Identify which cell holds the provided text, then report its [X, Y] central coordinate. 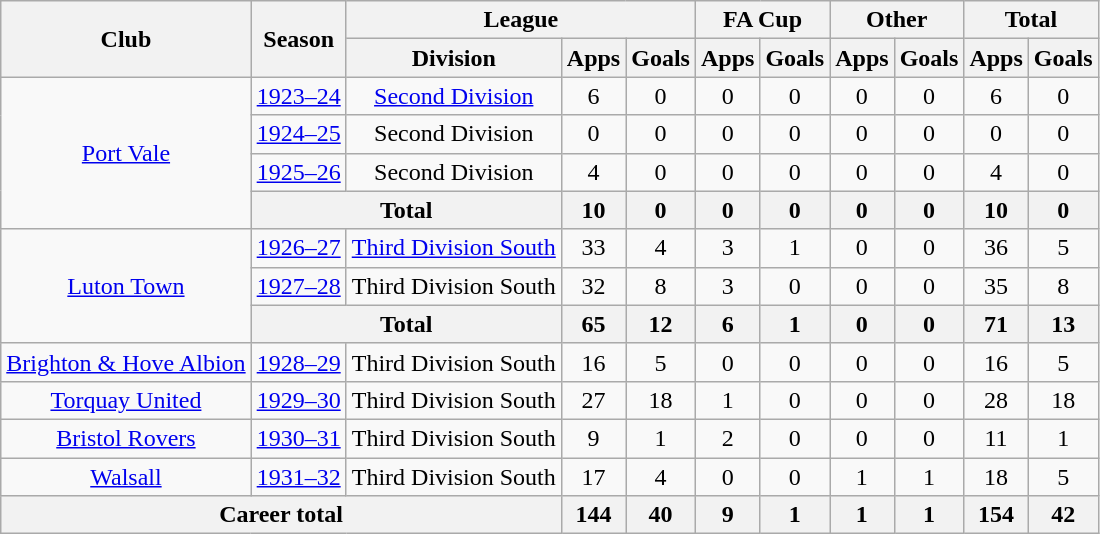
Port Vale [126, 153]
Club [126, 39]
13 [1063, 324]
Bristol Rovers [126, 438]
1931–32 [298, 477]
Division [454, 58]
33 [593, 248]
28 [996, 400]
1930–31 [298, 438]
Luton Town [126, 286]
40 [661, 515]
12 [661, 324]
1924–25 [298, 134]
2 [727, 438]
144 [593, 515]
1928–29 [298, 362]
1923–24 [298, 96]
1927–28 [298, 286]
42 [1063, 515]
27 [593, 400]
32 [593, 286]
36 [996, 248]
1929–30 [298, 400]
Season [298, 39]
65 [593, 324]
1925–26 [298, 172]
Other [897, 20]
Walsall [126, 477]
League [520, 20]
17 [593, 477]
FA Cup [762, 20]
Career total [282, 515]
71 [996, 324]
1926–27 [298, 248]
11 [996, 438]
Torquay United [126, 400]
Brighton & Hove Albion [126, 362]
154 [996, 515]
35 [996, 286]
